Find where the given text appears and provide that cell's center as (X, Y) coordinate. 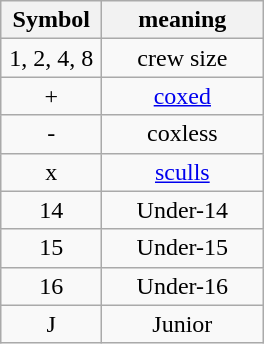
x (52, 172)
- (52, 134)
Under-15 (182, 248)
1, 2, 4, 8 (52, 58)
Symbol (52, 20)
16 (52, 286)
14 (52, 210)
crew size (182, 58)
meaning (182, 20)
+ (52, 96)
Under-16 (182, 286)
J (52, 324)
15 (52, 248)
coxed (182, 96)
Under-14 (182, 210)
coxless (182, 134)
Junior (182, 324)
sculls (182, 172)
